From the cell containing the given text, extract its center point as [X, Y] coordinate. 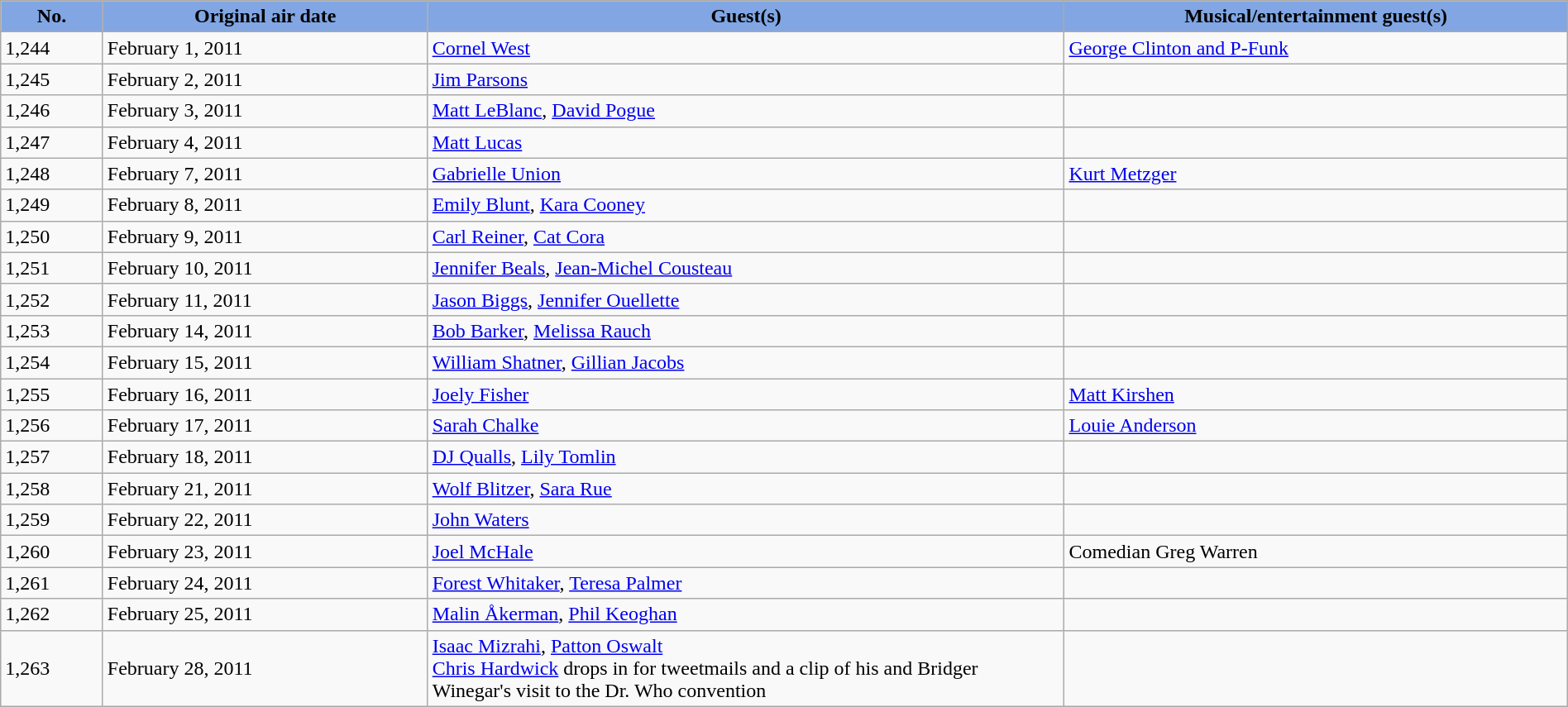
Cornel West [746, 48]
February 10, 2011 [265, 268]
February 25, 2011 [265, 614]
February 8, 2011 [265, 205]
Jennifer Beals, Jean-Michel Cousteau [746, 268]
1,262 [52, 614]
February 17, 2011 [265, 426]
February 9, 2011 [265, 236]
February 23, 2011 [265, 552]
1,261 [52, 583]
Gabrielle Union [746, 174]
Wolf Blitzer, Sara Rue [746, 489]
Original air date [265, 17]
Bob Barker, Melissa Rauch [746, 331]
February 24, 2011 [265, 583]
Matt LeBlanc, David Pogue [746, 111]
Jim Parsons [746, 79]
1,259 [52, 520]
February 1, 2011 [265, 48]
Isaac Mizrahi, Patton OswaltChris Hardwick drops in for tweetmails and a clip of his and Bridger Winegar's visit to the Dr. Who convention [746, 668]
1,253 [52, 331]
Musical/entertainment guest(s) [1316, 17]
Joely Fisher [746, 394]
1,263 [52, 668]
1,244 [52, 48]
February 21, 2011 [265, 489]
Jason Biggs, Jennifer Ouellette [746, 299]
1,251 [52, 268]
1,260 [52, 552]
No. [52, 17]
1,258 [52, 489]
1,249 [52, 205]
February 11, 2011 [265, 299]
Sarah Chalke [746, 426]
Kurt Metzger [1316, 174]
Louie Anderson [1316, 426]
1,257 [52, 457]
1,250 [52, 236]
Malin Åkerman, Phil Keoghan [746, 614]
February 7, 2011 [265, 174]
February 22, 2011 [265, 520]
1,255 [52, 394]
Carl Reiner, Cat Cora [746, 236]
February 4, 2011 [265, 142]
William Shatner, Gillian Jacobs [746, 362]
Emily Blunt, Kara Cooney [746, 205]
Matt Kirshen [1316, 394]
February 18, 2011 [265, 457]
1,256 [52, 426]
1,247 [52, 142]
Guest(s) [746, 17]
February 3, 2011 [265, 111]
1,248 [52, 174]
February 2, 2011 [265, 79]
DJ Qualls, Lily Tomlin [746, 457]
Comedian Greg Warren [1316, 552]
February 28, 2011 [265, 668]
George Clinton and P-Funk [1316, 48]
February 14, 2011 [265, 331]
Joel McHale [746, 552]
1,246 [52, 111]
Forest Whitaker, Teresa Palmer [746, 583]
1,245 [52, 79]
1,252 [52, 299]
Matt Lucas [746, 142]
February 15, 2011 [265, 362]
John Waters [746, 520]
1,254 [52, 362]
February 16, 2011 [265, 394]
